From the cell containing the given text, extract its center point as [x, y] coordinate. 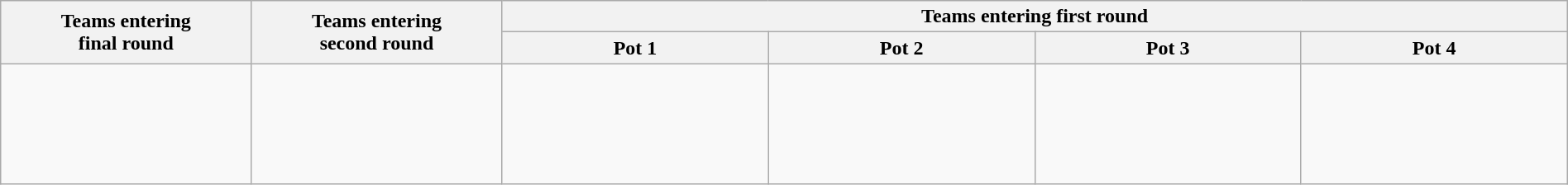
Teams entering first round [1035, 17]
Pot 4 [1434, 48]
Pot 3 [1168, 48]
Teams enteringfinal round [126, 32]
Teams enteringsecond round [377, 32]
Pot 2 [901, 48]
Pot 1 [635, 48]
